Provide the (X, Y) coordinate of the cell's center where the given text is located.  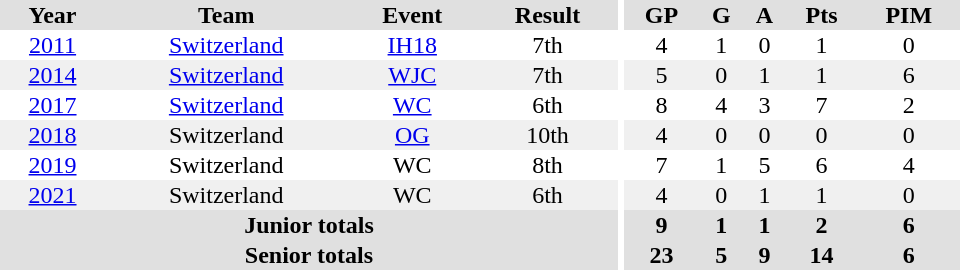
Senior totals (309, 255)
8th (548, 165)
8 (662, 105)
Pts (821, 15)
2017 (52, 105)
PIM (909, 15)
GP (662, 15)
Team (226, 15)
2018 (52, 135)
A (765, 15)
Event (412, 15)
IH18 (412, 45)
OG (412, 135)
2021 (52, 195)
10th (548, 135)
2011 (52, 45)
23 (662, 255)
Junior totals (309, 225)
2014 (52, 75)
3 (765, 105)
G (722, 15)
Result (548, 15)
14 (821, 255)
WJC (412, 75)
2019 (52, 165)
Year (52, 15)
